Identify which cell holds the provided text, then report its [X, Y] central coordinate. 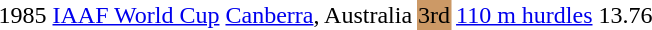
IAAF World Cup [136, 15]
3rd [434, 15]
Canberra, Australia [319, 15]
110 m hurdles [524, 15]
